Detect which cell encompasses the target text, then output its (x, y) center coordinate. 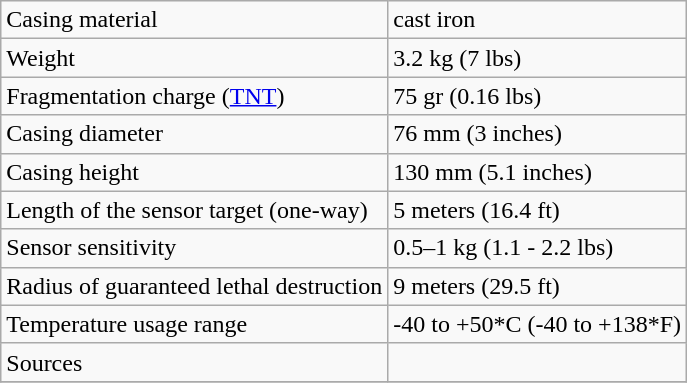
3.2 kg (7 lbs) (538, 58)
Fragmentation charge (TNT) (194, 96)
130 mm (5.1 inches) (538, 172)
cast iron (538, 20)
Temperature usage range (194, 324)
Sensor sensitivity (194, 248)
Casing height (194, 172)
Casing diameter (194, 134)
Casing material (194, 20)
9 meters (29.5 ft) (538, 286)
Radius of guaranteed lethal destruction (194, 286)
0.5–1 kg (1.1 - 2.2 lbs) (538, 248)
76 mm (3 inches) (538, 134)
Length of the sensor target (one-way) (194, 210)
-40 to +50*C (-40 to +138*F) (538, 324)
Sources (194, 362)
Weight (194, 58)
75 gr (0.16 lbs) (538, 96)
5 meters (16.4 ft) (538, 210)
